Search for the cell housing the specified text and yield its [X, Y] center coordinate. 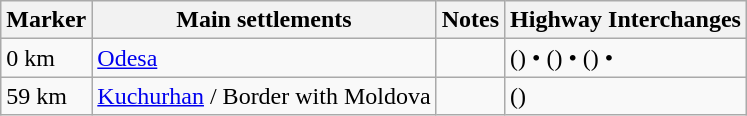
() [626, 96]
Odesa [264, 58]
0 km [46, 58]
Marker [46, 20]
Main settlements [264, 20]
Highway Interchanges [626, 20]
() • () • () • [626, 58]
Kuchurhan / Border with Moldova [264, 96]
Notes [470, 20]
59 km [46, 96]
